Locate the cell with the specified text and output its (X, Y) center coordinate. 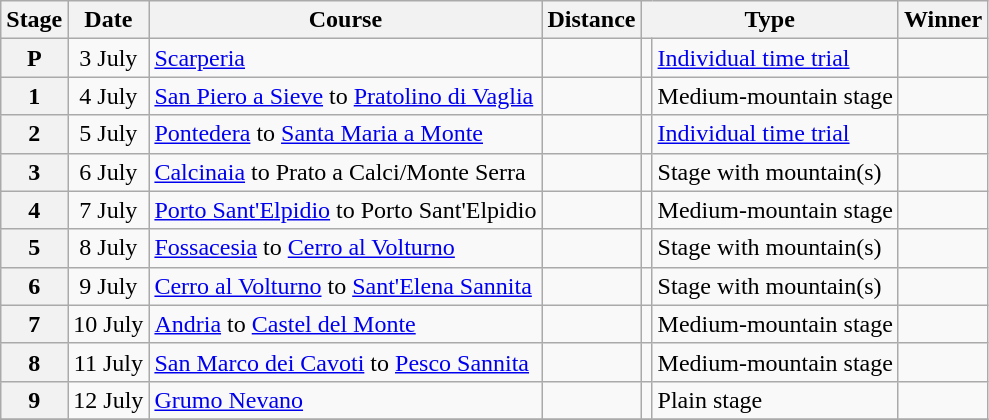
5 (34, 248)
Pontedera to Santa Maria a Monte (346, 134)
Plain stage (775, 400)
Distance (592, 20)
Type (770, 20)
San Marco dei Cavoti to Pesco Sannita (346, 362)
9 July (108, 286)
Stage (34, 20)
3 (34, 172)
Fossacesia to Cerro al Volturno (346, 248)
Winner (942, 20)
12 July (108, 400)
Andria to Castel del Monte (346, 324)
6 (34, 286)
8 July (108, 248)
7 (34, 324)
Grumo Nevano (346, 400)
9 (34, 400)
1 (34, 96)
7 July (108, 210)
San Piero a Sieve to Pratolino di Vaglia (346, 96)
10 July (108, 324)
Course (346, 20)
Calcinaia to Prato a Calci/Monte Serra (346, 172)
2 (34, 134)
P (34, 58)
Date (108, 20)
Scarperia (346, 58)
Porto Sant'Elpidio to Porto Sant'Elpidio (346, 210)
4 July (108, 96)
Cerro al Volturno to Sant'Elena Sannita (346, 286)
4 (34, 210)
11 July (108, 362)
6 July (108, 172)
5 July (108, 134)
8 (34, 362)
3 July (108, 58)
